Return the (x, y) coordinate for the center point of the cell that contains the specified text.  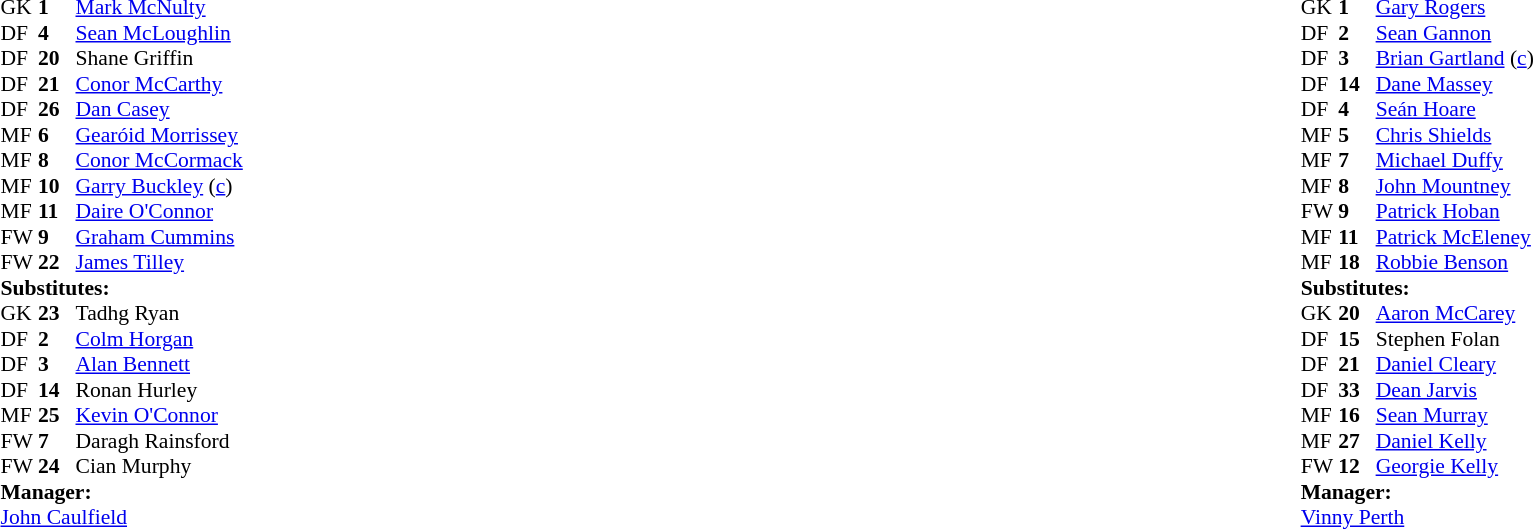
27 (1357, 441)
25 (57, 415)
18 (1357, 263)
24 (57, 467)
Graham Cummins (160, 237)
16 (1357, 415)
Dan Casey (160, 109)
10 (57, 186)
Daragh Rainsford (160, 441)
Manager: (121, 492)
15 (1357, 339)
Garry Buckley (c) (160, 186)
Colm Horgan (160, 339)
6 (57, 135)
26 (57, 109)
23 (57, 313)
22 (57, 263)
Substitutes: (121, 288)
5 (1357, 135)
12 (1357, 467)
Gearóid Morrissey (160, 135)
Tadhg Ryan (160, 313)
Ronan Hurley (160, 390)
33 (1357, 390)
Conor McCarthy (160, 84)
Alan Bennett (160, 365)
James Tilley (160, 263)
Conor McCormack (160, 161)
Kevin O'Connor (160, 415)
Cian Murphy (160, 467)
Shane Griffin (160, 59)
Daire O'Connor (160, 211)
Sean McLoughlin (160, 33)
